Scan for the cell matching the given text and deliver its [X, Y] coordinate at center. 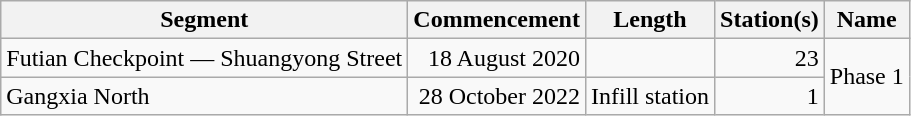
Length [650, 20]
Name [866, 20]
Segment [204, 20]
Station(s) [770, 20]
1 [770, 96]
28 October 2022 [497, 96]
Commencement [497, 20]
Phase 1 [866, 77]
Infill station [650, 96]
23 [770, 58]
Gangxia North [204, 96]
18 August 2020 [497, 58]
Futian Checkpoint — Shuangyong Street [204, 58]
